Locate the cell with the specified text and output its (X, Y) center coordinate. 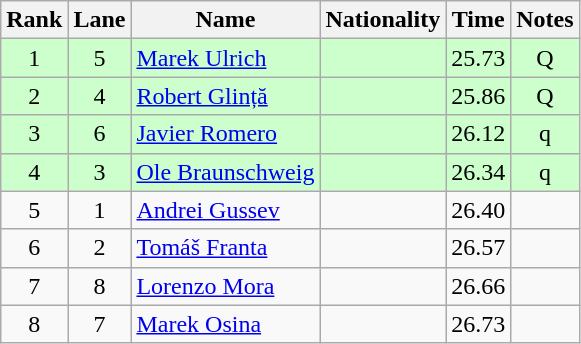
Lorenzo Mora (226, 286)
25.73 (478, 58)
Andrei Gussev (226, 210)
Rank (34, 20)
26.57 (478, 248)
26.34 (478, 172)
Robert Glință (226, 96)
Marek Osina (226, 324)
Name (226, 20)
Marek Ulrich (226, 58)
26.12 (478, 134)
Time (478, 20)
Notes (545, 20)
Lane (100, 20)
25.86 (478, 96)
26.66 (478, 286)
Tomáš Franta (226, 248)
Javier Romero (226, 134)
26.73 (478, 324)
Ole Braunschweig (226, 172)
Nationality (383, 20)
26.40 (478, 210)
